Capture the cell that displays the provided text and extract its (X, Y) central coordinate. 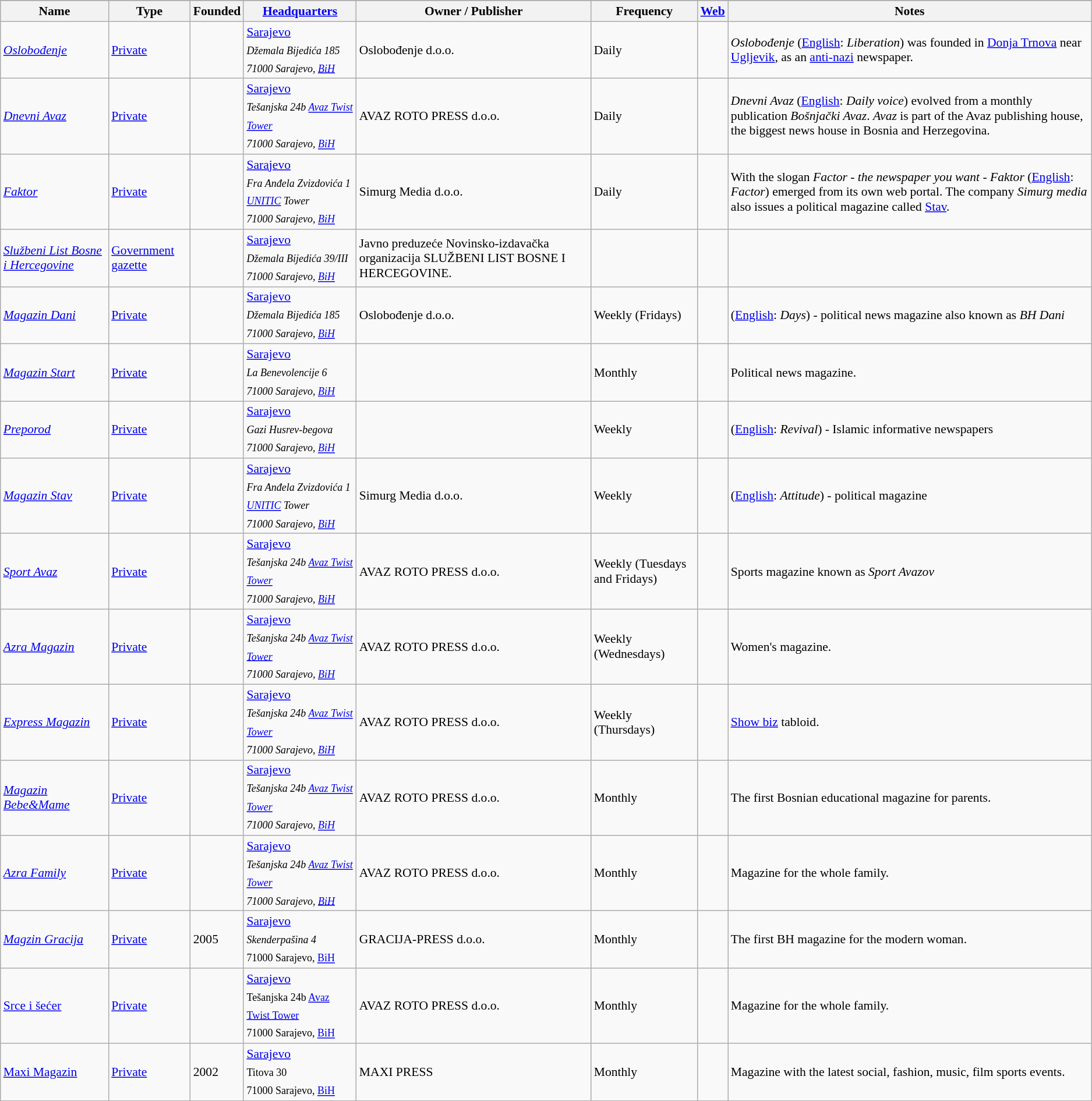
(English: Attitude) - political magazine (910, 496)
Javno preduzeće Novinsko-izdavačka organizacija SLUŽBENI LIST BOSNE I HERCEGOVINE. (474, 258)
Name (55, 11)
Magazin Bebe&Mame (55, 798)
2005 (217, 940)
Women's magazine. (910, 647)
Weekly (Fridays) (644, 315)
Magazin Dani (55, 315)
Azra Family (55, 873)
Weekly (Tuesdays and Fridays) (644, 572)
Headquarters (299, 11)
GRACIJA-PRESS d.o.o. (474, 940)
Founded (217, 11)
The first Bosnian educational magazine for parents. (910, 798)
Preporod (55, 430)
Express Magazin (55, 723)
(English: Days) - political news magazine also known as BH Dani (910, 315)
Magazin Stav (55, 496)
Show biz tabloid. (910, 723)
Weekly (Wednesdays) (644, 647)
Political news magazine. (910, 373)
MAXI PRESS (474, 1072)
2002 (217, 1072)
Sarajevo Titova 3071000 Sarajevo, BiH (299, 1072)
Sport Avaz (55, 572)
Sarajevo Džemala Bijedića 39/III71000 Sarajevo, BiH (299, 258)
Owner / Publisher (474, 11)
The first BH magazine for the modern woman. (910, 940)
Government gazette (149, 258)
Type (149, 11)
Sarajevo La Benevolencije 6 71000 Sarajevo, BiH (299, 373)
Sports magazine known as Sport Avazov (910, 572)
Službeni List Bosne i Hercegovine (55, 258)
Maxi Magazin (55, 1072)
Frequency (644, 11)
Magzin Gracija (55, 940)
Faktor (55, 192)
Oslobođenje (55, 50)
(English: Revival) - Islamic informative newspapers (910, 430)
Magazine with the latest social, fashion, music, film sports events. (910, 1072)
Web (713, 11)
Dnevni Avaz (55, 116)
Oslobođenje (English: Liberation) was founded in Donja Trnova near Ugljevik, as an anti-nazi newspaper. (910, 50)
Sarajevo Gazi Husrev-begova71000 Sarajevo, BiH (299, 430)
Srce i šećer (55, 1006)
Weekly (Thursdays) (644, 723)
Magazin Start (55, 373)
Notes (910, 11)
Sarajevo Skenderpašina 471000 Sarajevo, BiH (299, 940)
Azra Magazin (55, 647)
